Search for the cell housing the specified text and yield its (X, Y) center coordinate. 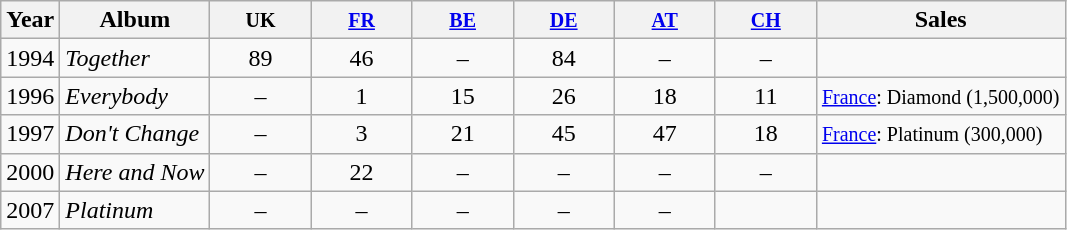
1994 (30, 58)
1997 (30, 134)
89 (260, 58)
21 (462, 134)
DE (564, 20)
2007 (30, 210)
15 (462, 96)
France: Platinum (300,000) (940, 134)
22 (362, 172)
84 (564, 58)
CH (766, 20)
3 (362, 134)
11 (766, 96)
2000 (30, 172)
Year (30, 20)
BE (462, 20)
Everybody (135, 96)
AT (664, 20)
FR (362, 20)
47 (664, 134)
Sales (940, 20)
45 (564, 134)
26 (564, 96)
Platinum (135, 210)
46 (362, 58)
Together (135, 58)
Album (135, 20)
1996 (30, 96)
France: Diamond (1,500,000) (940, 96)
UK (260, 20)
1 (362, 96)
Don't Change (135, 134)
Here and Now (135, 172)
